Pinpoint the cell where the given text exists, returning its [x, y] midpoint coordinate. 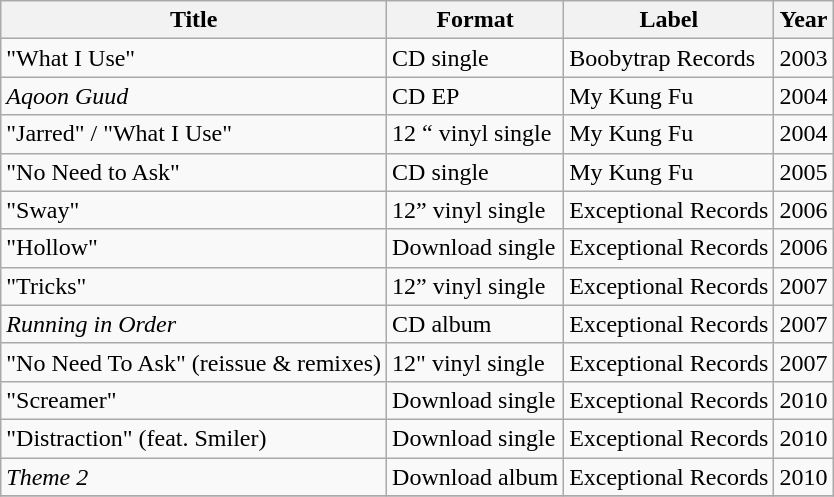
Theme 2 [194, 477]
"Sway" [194, 210]
"Tricks" [194, 286]
"No Need To Ask" (reissue & remixes) [194, 362]
"No Need to Ask" [194, 172]
Download album [476, 477]
CD album [476, 324]
Label [669, 20]
"Jarred" / "What I Use" [194, 134]
Running in Order [194, 324]
2003 [804, 58]
"Hollow" [194, 248]
Year [804, 20]
12 “ vinyl single [476, 134]
CD EP [476, 96]
"Distraction" (feat. Smiler) [194, 438]
2005 [804, 172]
"What I Use" [194, 58]
Title [194, 20]
Aqoon Guud [194, 96]
"Screamer" [194, 400]
Boobytrap Records [669, 58]
Format [476, 20]
12" vinyl single [476, 362]
